Detect which cell encompasses the target text, then output its [x, y] center coordinate. 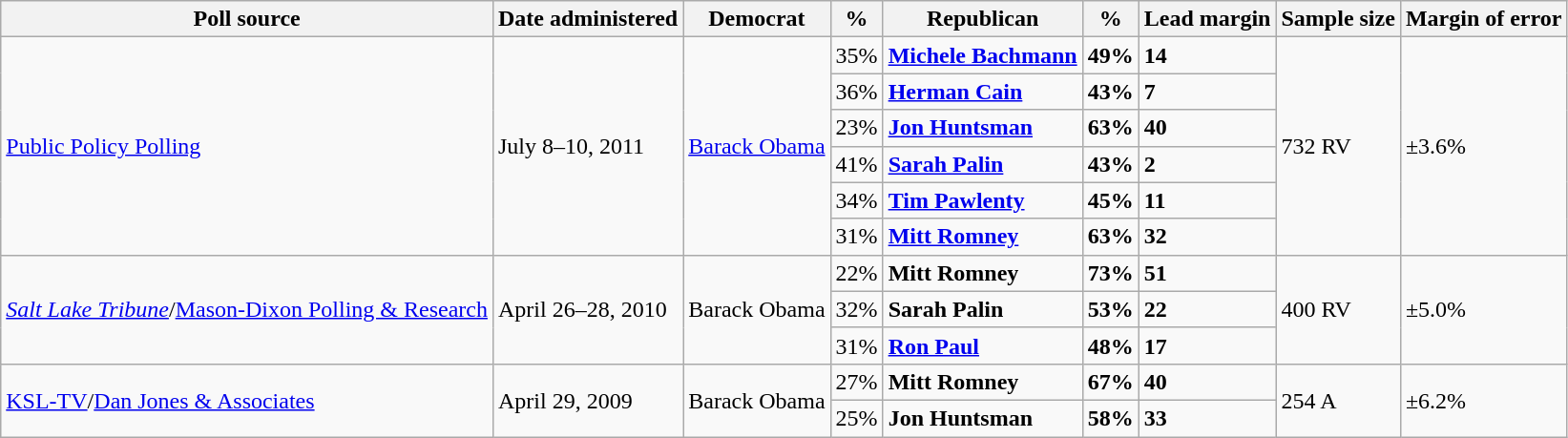
35% [857, 55]
22 [1207, 309]
±5.0% [1483, 309]
Ron Paul [983, 345]
Herman Cain [983, 92]
58% [1111, 418]
Tim Pawlenty [983, 200]
July 8–10, 2011 [588, 146]
48% [1111, 345]
Poll source [247, 19]
732 RV [1338, 146]
27% [857, 382]
32% [857, 309]
April 29, 2009 [588, 400]
23% [857, 128]
Public Policy Polling [247, 146]
Margin of error [1483, 19]
KSL-TV/Dan Jones & Associates [247, 400]
Lead margin [1207, 19]
Republican [983, 19]
49% [1111, 55]
7 [1207, 92]
17 [1207, 345]
53% [1111, 309]
36% [857, 92]
33 [1207, 418]
14 [1207, 55]
11 [1207, 200]
Michele Bachmann [983, 55]
±3.6% [1483, 146]
Date administered [588, 19]
32 [1207, 237]
2 [1207, 164]
April 26–28, 2010 [588, 309]
45% [1111, 200]
Salt Lake Tribune/Mason-Dixon Polling & Research [247, 309]
22% [857, 273]
Democrat [757, 19]
25% [857, 418]
51 [1207, 273]
400 RV [1338, 309]
41% [857, 164]
67% [1111, 382]
73% [1111, 273]
34% [857, 200]
254 A [1338, 400]
±6.2% [1483, 400]
Sample size [1338, 19]
